Capture the cell that displays the provided text and extract its (x, y) central coordinate. 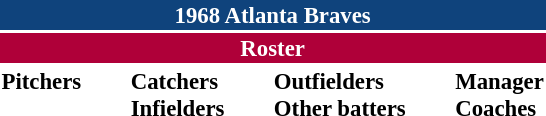
1968 Atlanta Braves (272, 15)
Roster (272, 48)
